Scan for the cell matching the given text and deliver its [x, y] coordinate at center. 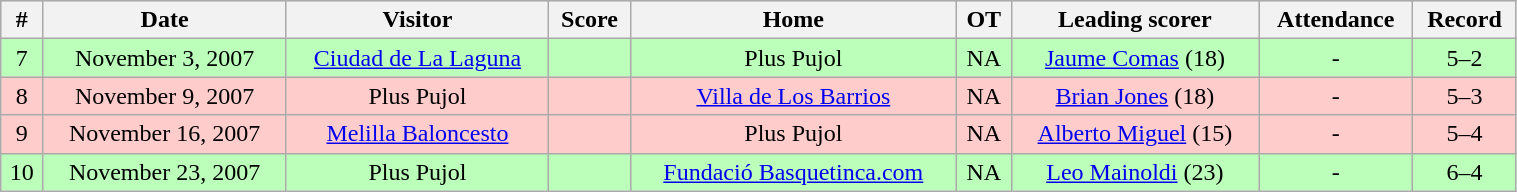
Leading scorer [1134, 20]
9 [22, 134]
Fundació Basquetinca.com [793, 172]
Date [164, 20]
# [22, 20]
Alberto Miguel (15) [1134, 134]
Score [590, 20]
November 16, 2007 [164, 134]
5–4 [1464, 134]
10 [22, 172]
6–4 [1464, 172]
Home [793, 20]
November 9, 2007 [164, 96]
Leo Mainoldi (23) [1134, 172]
Visitor [417, 20]
OT [984, 20]
November 3, 2007 [164, 58]
8 [22, 96]
Attendance [1336, 20]
5–3 [1464, 96]
Villa de Los Barrios [793, 96]
November 23, 2007 [164, 172]
Ciudad de La Laguna [417, 58]
Melilla Baloncesto [417, 134]
Brian Jones (18) [1134, 96]
5–2 [1464, 58]
Jaume Comas (18) [1134, 58]
7 [22, 58]
Record [1464, 20]
